Find where the given text appears and provide that cell's center as [x, y] coordinate. 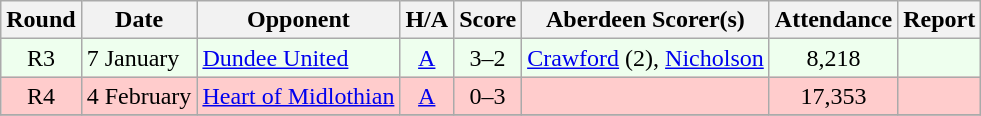
3–2 [488, 58]
Date [139, 20]
Round [41, 20]
R3 [41, 58]
Opponent [298, 20]
R4 [41, 96]
Crawford (2), Nicholson [646, 58]
Dundee United [298, 58]
Attendance [833, 20]
Heart of Midlothian [298, 96]
0–3 [488, 96]
H/A [427, 20]
4 February [139, 96]
Report [940, 20]
Score [488, 20]
7 January [139, 58]
Aberdeen Scorer(s) [646, 20]
17,353 [833, 96]
8,218 [833, 58]
